Capture the cell that displays the provided text and extract its (X, Y) central coordinate. 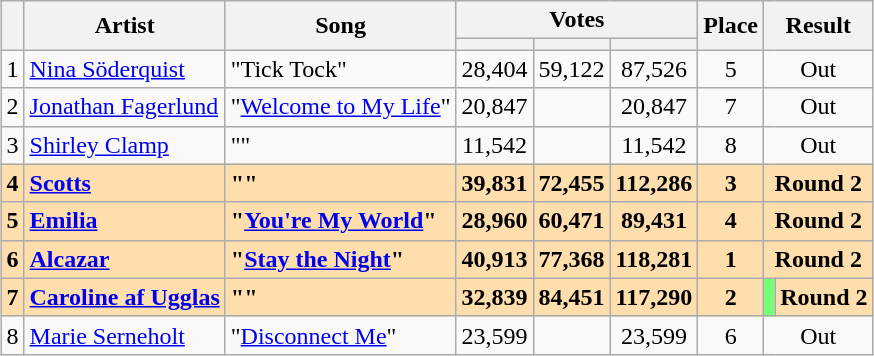
Emilia (124, 221)
117,290 (654, 297)
"Tick Tock" (340, 69)
39,831 (494, 183)
112,286 (654, 183)
Caroline af Ugglas (124, 297)
"Welcome to My Life" (340, 107)
59,122 (572, 69)
"You're My World" (340, 221)
Result (819, 26)
87,526 (654, 69)
28,960 (494, 221)
40,913 (494, 259)
28,404 (494, 69)
Marie Serneholt (124, 335)
72,455 (572, 183)
77,368 (572, 259)
Shirley Clamp (124, 145)
"Stay the Night" (340, 259)
Song (340, 26)
32,839 (494, 297)
Alcazar (124, 259)
89,431 (654, 221)
Place (731, 26)
"Disconnect Me" (340, 335)
Nina Söderquist (124, 69)
60,471 (572, 221)
84,451 (572, 297)
118,281 (654, 259)
Artist (124, 26)
Jonathan Fagerlund (124, 107)
Votes (577, 20)
Scotts (124, 183)
